Extract the (X, Y) coordinate from the center of the cell holding the provided text.  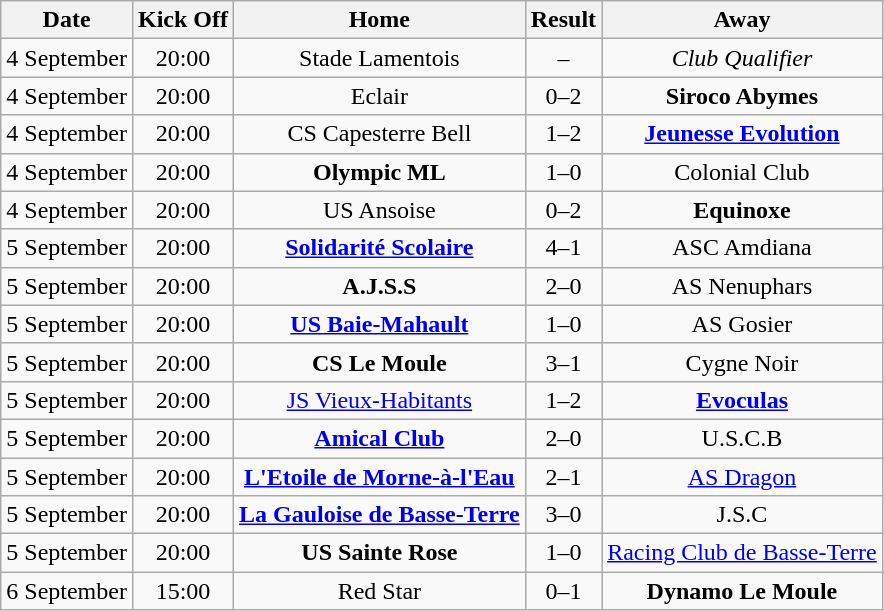
J.S.C (742, 515)
Cygne Noir (742, 362)
Solidarité Scolaire (380, 248)
Olympic ML (380, 172)
Result (563, 20)
Dynamo Le Moule (742, 591)
Stade Lamentois (380, 58)
ASC Amdiana (742, 248)
L'Etoile de Morne-à-l'Eau (380, 477)
JS Vieux-Habitants (380, 400)
CS Le Moule (380, 362)
AS Gosier (742, 324)
Kick Off (182, 20)
CS Capesterre Bell (380, 134)
4–1 (563, 248)
US Ansoise (380, 210)
Colonial Club (742, 172)
15:00 (182, 591)
0–1 (563, 591)
Red Star (380, 591)
A.J.S.S (380, 286)
US Baie-Mahault (380, 324)
AS Nenuphars (742, 286)
Away (742, 20)
3–0 (563, 515)
6 September (67, 591)
2–1 (563, 477)
La Gauloise de Basse-Terre (380, 515)
3–1 (563, 362)
Home (380, 20)
– (563, 58)
U.S.C.B (742, 438)
Eclair (380, 96)
Jeunesse Evolution (742, 134)
Date (67, 20)
Equinoxe (742, 210)
AS Dragon (742, 477)
Siroco Abymes (742, 96)
Racing Club de Basse-Terre (742, 553)
Amical Club (380, 438)
US Sainte Rose (380, 553)
Evoculas (742, 400)
Club Qualifier (742, 58)
